Provide the (X, Y) coordinate of the cell's center where the given text is located.  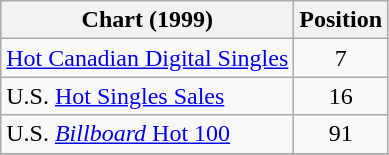
U.S. Billboard Hot 100 (148, 134)
U.S. Hot Singles Sales (148, 96)
Position (341, 20)
91 (341, 134)
Chart (1999) (148, 20)
16 (341, 96)
7 (341, 58)
Hot Canadian Digital Singles (148, 58)
